Pinpoint the cell where the given text exists, returning its (X, Y) midpoint coordinate. 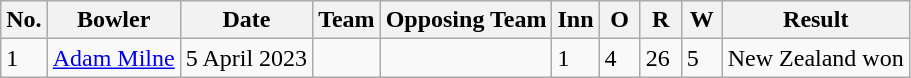
5 (702, 58)
26 (660, 58)
No. (24, 20)
4 (620, 58)
New Zealand won (816, 58)
Opposing Team (466, 20)
Inn (576, 20)
Date (246, 20)
O (620, 20)
W (702, 20)
Team (347, 20)
Bowler (114, 20)
Result (816, 20)
5 April 2023 (246, 58)
Adam Milne (114, 58)
R (660, 20)
